Search for the cell housing the specified text and yield its [x, y] center coordinate. 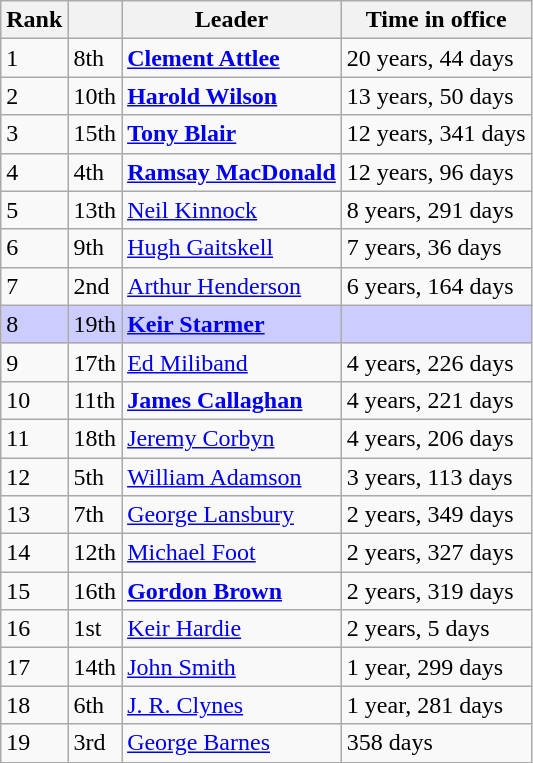
1 [34, 58]
3rd [95, 743]
15th [95, 134]
Harold Wilson [232, 96]
J. R. Clynes [232, 705]
4 [34, 172]
George Lansbury [232, 515]
7th [95, 515]
18th [95, 438]
John Smith [232, 667]
17 [34, 667]
Arthur Henderson [232, 286]
2 years, 319 days [436, 591]
2 years, 327 days [436, 553]
2 [34, 96]
4 years, 221 days [436, 400]
Leader [232, 20]
1 year, 281 days [436, 705]
19 [34, 743]
6 [34, 248]
4 years, 226 days [436, 362]
16 [34, 629]
2nd [95, 286]
William Adamson [232, 477]
5th [95, 477]
6th [95, 705]
12 years, 341 days [436, 134]
2 years, 5 days [436, 629]
17th [95, 362]
11th [95, 400]
1st [95, 629]
12 [34, 477]
358 days [436, 743]
7 [34, 286]
14 [34, 553]
1 year, 299 days [436, 667]
Clement Attlee [232, 58]
20 years, 44 days [436, 58]
George Barnes [232, 743]
10 [34, 400]
5 [34, 210]
Ed Miliband [232, 362]
2 years, 349 days [436, 515]
Keir Hardie [232, 629]
8th [95, 58]
James Callaghan [232, 400]
8 [34, 324]
10th [95, 96]
Keir Starmer [232, 324]
7 years, 36 days [436, 248]
Jeremy Corbyn [232, 438]
Rank [34, 20]
13 years, 50 days [436, 96]
Time in office [436, 20]
4th [95, 172]
8 years, 291 days [436, 210]
3 [34, 134]
9 [34, 362]
18 [34, 705]
11 [34, 438]
12 years, 96 days [436, 172]
3 years, 113 days [436, 477]
Hugh Gaitskell [232, 248]
13th [95, 210]
Gordon Brown [232, 591]
12th [95, 553]
16th [95, 591]
9th [95, 248]
15 [34, 591]
13 [34, 515]
4 years, 206 days [436, 438]
Tony Blair [232, 134]
6 years, 164 days [436, 286]
Neil Kinnock [232, 210]
19th [95, 324]
Ramsay MacDonald [232, 172]
14th [95, 667]
Michael Foot [232, 553]
